Capture the cell that displays the provided text and extract its [X, Y] central coordinate. 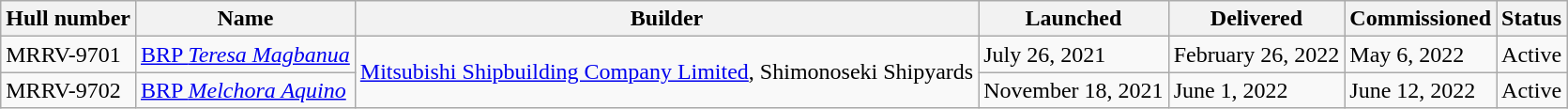
MRRV-9702 [69, 90]
Builder [666, 19]
BRP Melchora Aquino [246, 90]
Delivered [1256, 19]
Status [1531, 19]
Commissioned [1421, 19]
November 18, 2021 [1073, 90]
Mitsubishi Shipbuilding Company Limited, Shimonoseki Shipyards [666, 72]
Name [246, 19]
BRP Teresa Magbanua [246, 54]
Hull number [69, 19]
MRRV-9701 [69, 54]
May 6, 2022 [1421, 54]
February 26, 2022 [1256, 54]
Launched [1073, 19]
June 1, 2022 [1256, 90]
June 12, 2022 [1421, 90]
July 26, 2021 [1073, 54]
